Pinpoint the cell where the given text exists, returning its [x, y] midpoint coordinate. 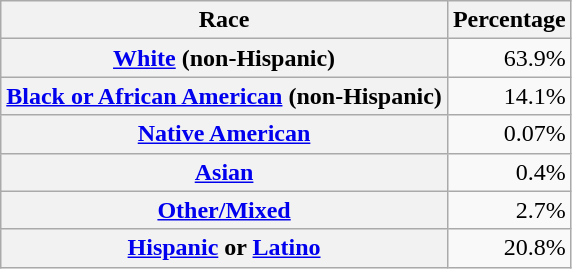
Asian [224, 172]
0.4% [509, 172]
Hispanic or Latino [224, 248]
63.9% [509, 58]
Other/Mixed [224, 210]
2.7% [509, 210]
Percentage [509, 20]
14.1% [509, 96]
White (non-Hispanic) [224, 58]
0.07% [509, 134]
Race [224, 20]
Native American [224, 134]
Black or African American (non-Hispanic) [224, 96]
20.8% [509, 248]
